Locate the cell with the specified text and output its [X, Y] center coordinate. 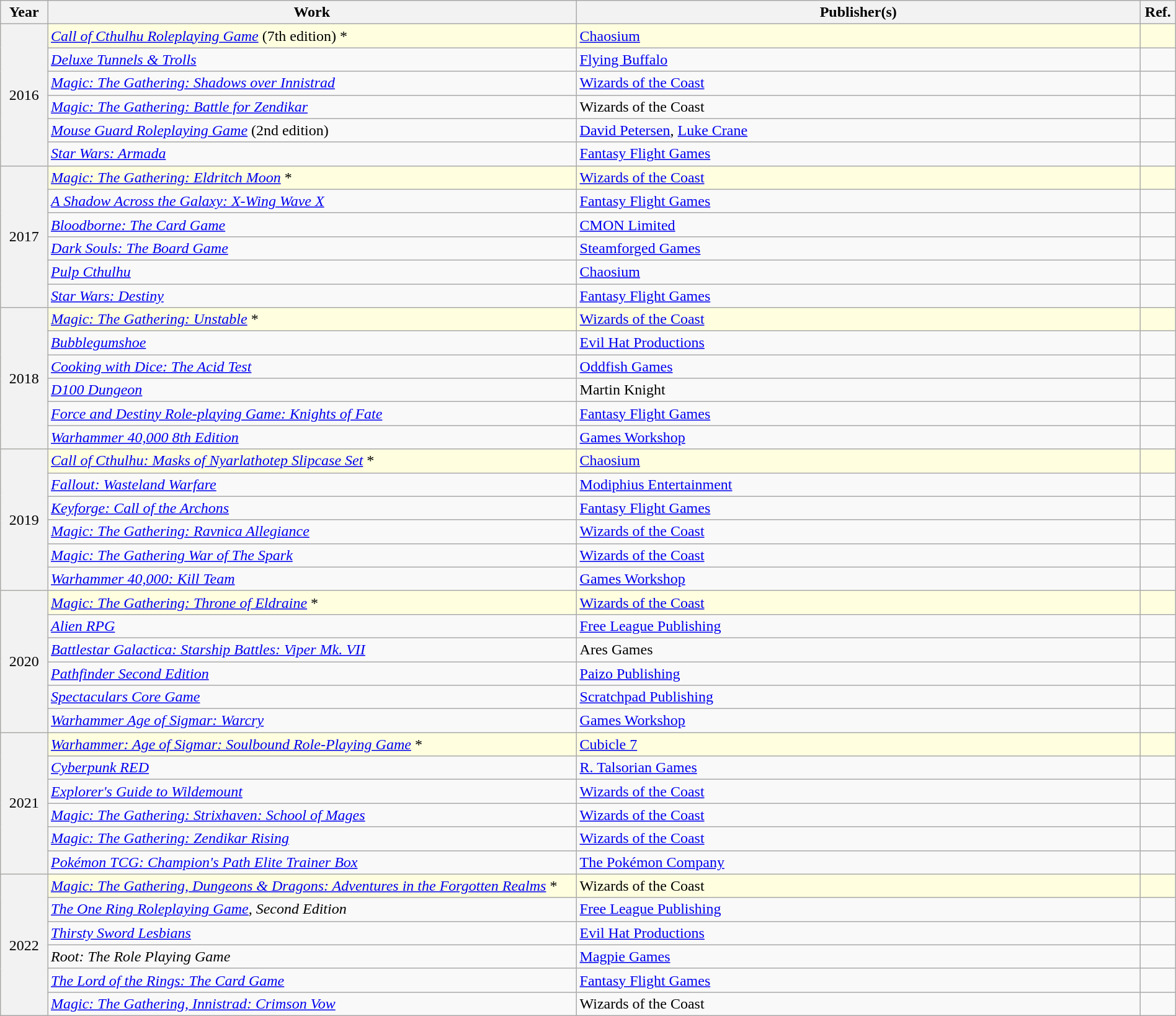
Star Wars: Destiny [313, 296]
Fallout: Wasteland Warfare [313, 484]
Magic: The Gathering: Throne of Eldraine * [313, 602]
Keyforge: Call of the Archons [313, 508]
Pokémon TCG: Champion's Path Elite Trainer Box [313, 862]
R. Talsorian Games [858, 768]
A Shadow Across the Galaxy: X-Wing Wave X [313, 201]
Magic: The Gathering: Eldritch Moon * [313, 177]
Publisher(s) [858, 12]
Magic: The Gathering: Shadows over Innistrad [313, 83]
Mouse Guard Roleplaying Game (2nd edition) [313, 130]
Cubicle 7 [858, 744]
Year [24, 12]
2022 [24, 945]
2021 [24, 803]
Thirsty Sword Lesbians [313, 933]
Magic: The Gathering: Ravnica Allegiance [313, 532]
Root: The Role Playing Game [313, 956]
Warhammer 40,000 8th Edition [313, 437]
Ares Games [858, 649]
Force and Destiny Role-playing Game: Knights of Fate [313, 414]
Magic: The Gathering: Battle for Zendikar [313, 107]
2020 [24, 661]
David Petersen, Luke Crane [858, 130]
Flying Buffalo [858, 60]
2019 [24, 520]
2016 [24, 95]
Steamforged Games [858, 248]
Warhammer: Age of Sigmar: Soulbound Role-Playing Game * [313, 744]
Dark Souls: The Board Game [313, 248]
Modiphius Entertainment [858, 484]
Alien RPG [313, 626]
Pulp Cthulhu [313, 272]
2018 [24, 378]
Magic: The Gathering: Unstable * [313, 319]
The Pokémon Company [858, 862]
Deluxe Tunnels & Trolls [313, 60]
Magic: The Gathering: Zendikar Rising [313, 839]
Cooking with Dice: The Acid Test [313, 367]
Bubblegumshoe [313, 343]
Explorer's Guide to Wildemount [313, 791]
Call of Cthulhu Roleplaying Game (7th edition) * [313, 36]
Oddfish Games [858, 367]
2017 [24, 236]
Paizo Publishing [858, 673]
Spectaculars Core Game [313, 697]
Warhammer 40,000: Kill Team [313, 579]
Magic: The Gathering, Dungeons & Dragons: Adventures in the Forgotten Realms * [313, 886]
Call of Cthulhu: Masks of Nyarlathotep Slipcase Set * [313, 461]
CMON Limited [858, 225]
Magpie Games [858, 956]
Work [313, 12]
Warhammer Age of Sigmar: Warcry [313, 721]
D100 Dungeon [313, 390]
Pathfinder Second Edition [313, 673]
Scratchpad Publishing [858, 697]
Star Wars: Armada [313, 154]
Magic: The Gathering: Strixhaven: School of Mages [313, 815]
Bloodborne: The Card Game [313, 225]
Martin Knight [858, 390]
Ref. [1157, 12]
Battlestar Galactica: Starship Battles: Viper Mk. VII [313, 649]
The One Ring Roleplaying Game, Second Edition [313, 909]
Magic: The Gathering, Innistrad: Crimson Vow [313, 1004]
Cyberpunk RED [313, 768]
The Lord of the Rings: The Card Game [313, 980]
Magic: The Gathering War of The Spark [313, 555]
